Return [x, y] of the center of cell containing provided text 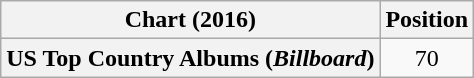
Position [427, 20]
Chart (2016) [190, 20]
US Top Country Albums (Billboard) [190, 58]
70 [427, 58]
